Capture the cell that displays the provided text and extract its [x, y] central coordinate. 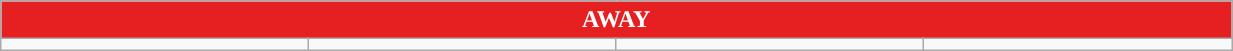
AWAY [616, 20]
